Scan for the cell matching the given text and deliver its (X, Y) coordinate at center. 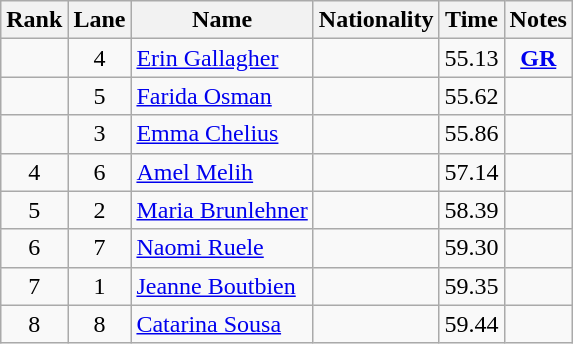
Farida Osman (222, 96)
55.62 (472, 96)
3 (100, 134)
57.14 (472, 172)
Rank (34, 20)
Catarina Sousa (222, 324)
Name (222, 20)
2 (100, 210)
Time (472, 20)
Emma Chelius (222, 134)
Jeanne Boutbien (222, 286)
58.39 (472, 210)
Notes (538, 20)
Lane (100, 20)
GR (538, 58)
59.44 (472, 324)
59.35 (472, 286)
Erin Gallagher (222, 58)
55.86 (472, 134)
Maria Brunlehner (222, 210)
59.30 (472, 248)
55.13 (472, 58)
Nationality (376, 20)
1 (100, 286)
Amel Melih (222, 172)
Naomi Ruele (222, 248)
